Identify which cell holds the provided text, then report its (x, y) central coordinate. 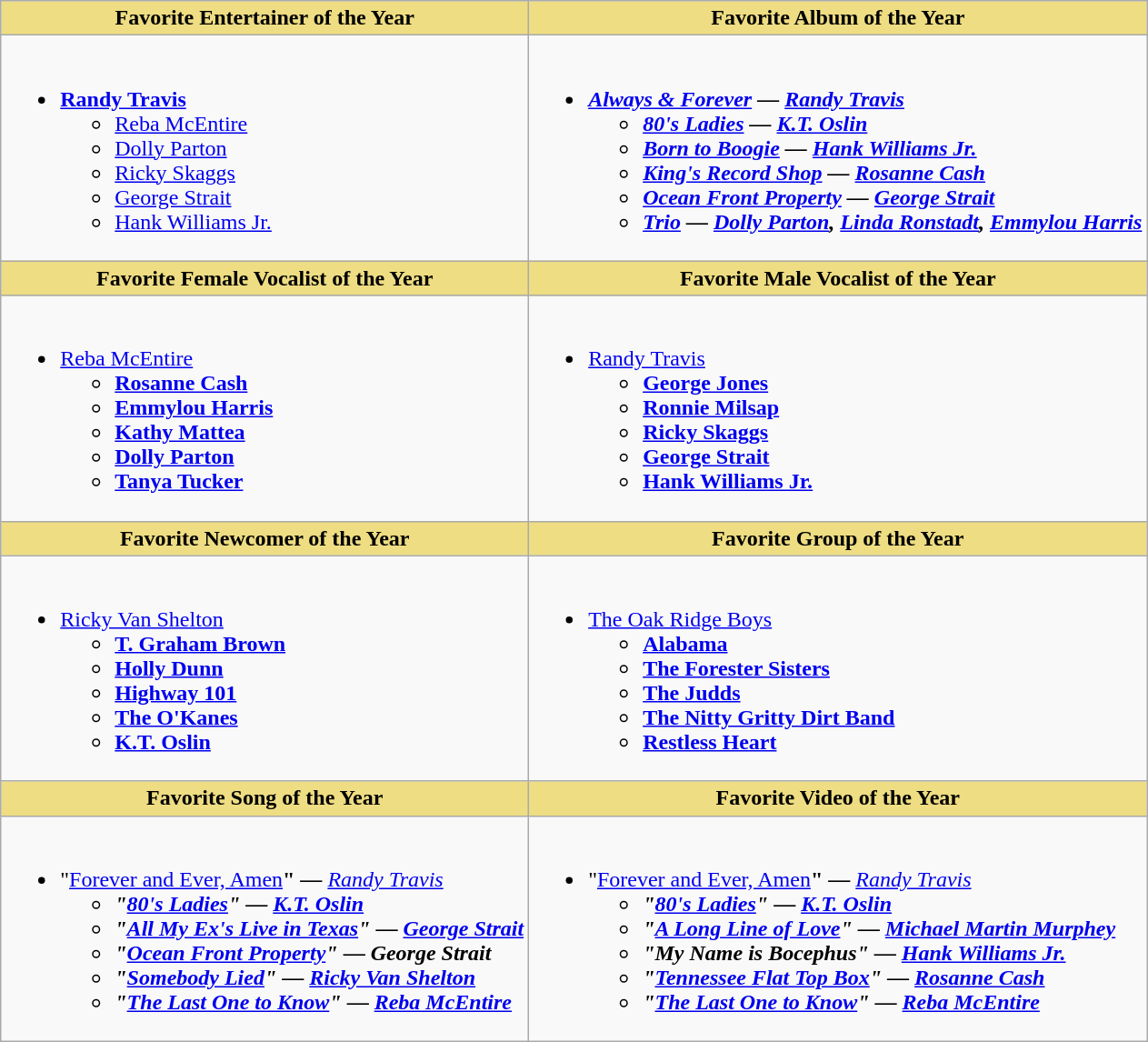
Favorite Newcomer of the Year (265, 538)
Favorite Song of the Year (265, 798)
Favorite Video of the Year (838, 798)
Favorite Entertainer of the Year (265, 18)
Reba McEntireRosanne CashEmmylou HarrisKathy MatteaDolly PartonTanya Tucker (265, 408)
Randy TravisGeorge JonesRonnie MilsapRicky SkaggsGeorge StraitHank Williams Jr. (838, 408)
Favorite Female Vocalist of the Year (265, 278)
Favorite Male Vocalist of the Year (838, 278)
Favorite Group of the Year (838, 538)
The Oak Ridge BoysAlabamaThe Forester SistersThe JuddsThe Nitty Gritty Dirt BandRestless Heart (838, 668)
Randy TravisReba McEntireDolly PartonRicky SkaggsGeorge StraitHank Williams Jr. (265, 148)
Favorite Album of the Year (838, 18)
Ricky Van SheltonT. Graham BrownHolly DunnHighway 101The O'KanesK.T. Oslin (265, 668)
